Return the (X, Y) coordinate for the center point of the cell that contains the specified text.  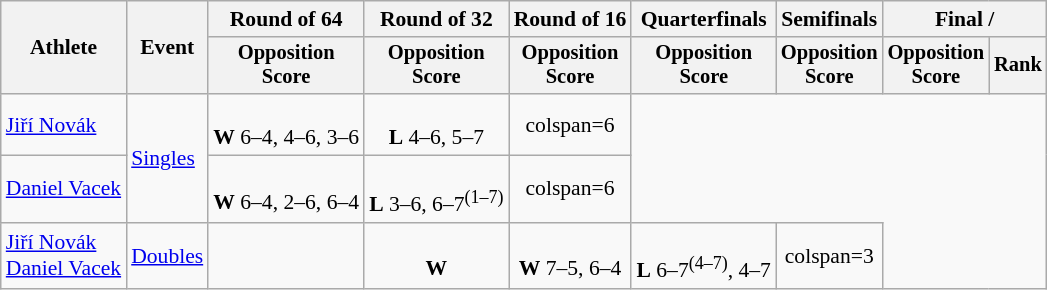
Event (167, 48)
W (436, 256)
Doubles (167, 256)
L 6–7(4–7), 4–7 (703, 256)
Rank (1018, 66)
W 6–4, 4–6, 3–6 (286, 124)
Jiří Novák (64, 124)
colspan=3 (830, 256)
Round of 16 (570, 19)
Jiří NovákDaniel Vacek (64, 256)
Singles (167, 158)
Athlete (64, 48)
Daniel Vacek (64, 190)
W 7–5, 6–4 (570, 256)
Round of 64 (286, 19)
W 6–4, 2–6, 6–4 (286, 190)
Round of 32 (436, 19)
Quarterfinals (703, 19)
Final / (965, 19)
L 4–6, 5–7 (436, 124)
L 3–6, 6–7(1–7) (436, 190)
Semifinals (830, 19)
